Determine the (x, y) coordinate at the center of the cell enclosing the given text.  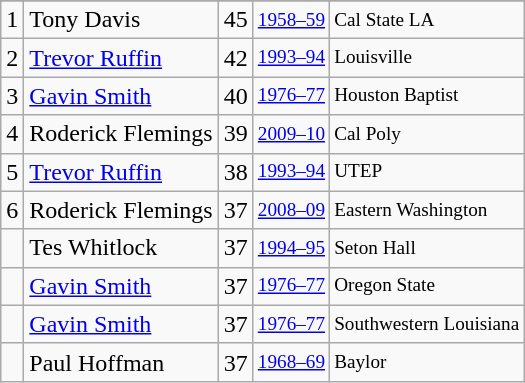
Tony Davis (121, 20)
Oregon State (427, 286)
Tes Whitlock (121, 248)
2 (12, 58)
45 (236, 20)
2008–09 (291, 210)
39 (236, 134)
1968–69 (291, 362)
Seton Hall (427, 248)
1 (12, 20)
Cal Poly (427, 134)
38 (236, 172)
Southwestern Louisiana (427, 324)
6 (12, 210)
Baylor (427, 362)
Houston Baptist (427, 96)
1994–95 (291, 248)
5 (12, 172)
Cal State LA (427, 20)
42 (236, 58)
Paul Hoffman (121, 362)
4 (12, 134)
Eastern Washington (427, 210)
3 (12, 96)
UTEP (427, 172)
Louisville (427, 58)
40 (236, 96)
2009–10 (291, 134)
1958–59 (291, 20)
